For the text-containing cell, return its midpoint in (x, y) coordinate format. 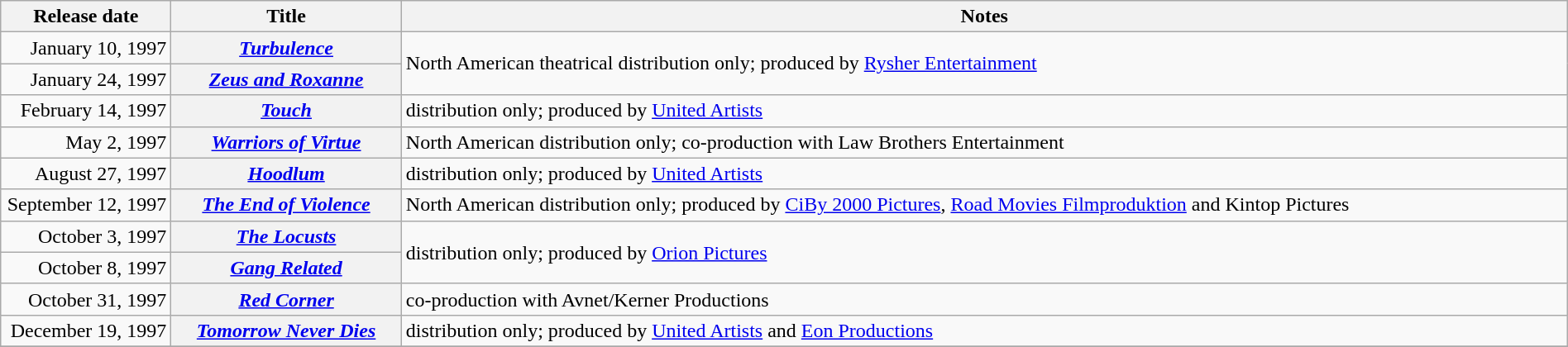
Hoodlum (286, 173)
Release date (86, 17)
October 8, 1997 (86, 268)
Title (286, 17)
May 2, 1997 (86, 142)
February 14, 1997 (86, 111)
Warriors of Virtue (286, 142)
Red Corner (286, 299)
co-production with Avnet/Kerner Productions (984, 299)
Turbulence (286, 48)
The End of Violence (286, 205)
August 27, 1997 (86, 173)
distribution only; produced by United Artists and Eon Productions (984, 330)
The Locusts (286, 236)
Notes (984, 17)
distribution only; produced by Orion Pictures (984, 252)
October 31, 1997 (86, 299)
Gang Related (286, 268)
Tomorrow Never Dies (286, 330)
January 10, 1997 (86, 48)
Touch (286, 111)
October 3, 1997 (86, 236)
September 12, 1997 (86, 205)
Zeus and Roxanne (286, 79)
North American distribution only; co-production with Law Brothers Entertainment (984, 142)
North American distribution only; produced by CiBy 2000 Pictures, Road Movies Filmproduktion and Kintop Pictures (984, 205)
December 19, 1997 (86, 330)
January 24, 1997 (86, 79)
North American theatrical distribution only; produced by Rysher Entertainment (984, 64)
